Capture the cell that displays the provided text and extract its [x, y] central coordinate. 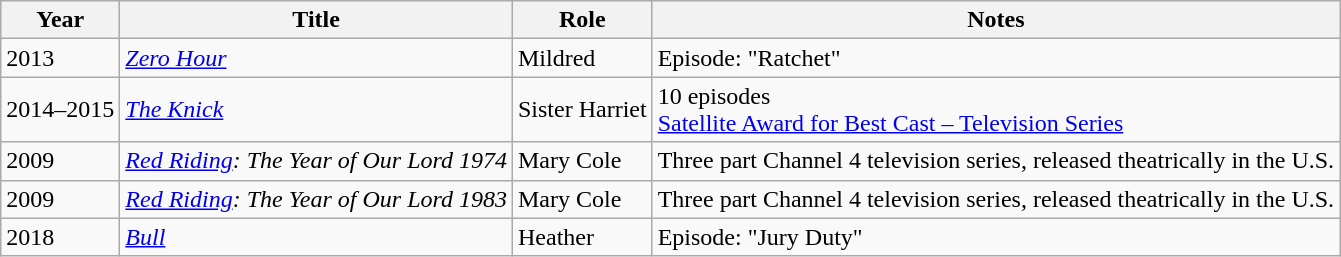
2013 [60, 58]
Zero Hour [316, 58]
Title [316, 20]
Episode: "Ratchet" [996, 58]
2014–2015 [60, 110]
Heather [582, 237]
Mildred [582, 58]
Bull [316, 237]
Notes [996, 20]
Episode: "Jury Duty" [996, 237]
Red Riding: The Year of Our Lord 1974 [316, 161]
2018 [60, 237]
Year [60, 20]
Sister Harriet [582, 110]
Role [582, 20]
Red Riding: The Year of Our Lord 1983 [316, 199]
10 episodesSatellite Award for Best Cast – Television Series [996, 110]
The Knick [316, 110]
